Capture the cell that displays the provided text and extract its (x, y) central coordinate. 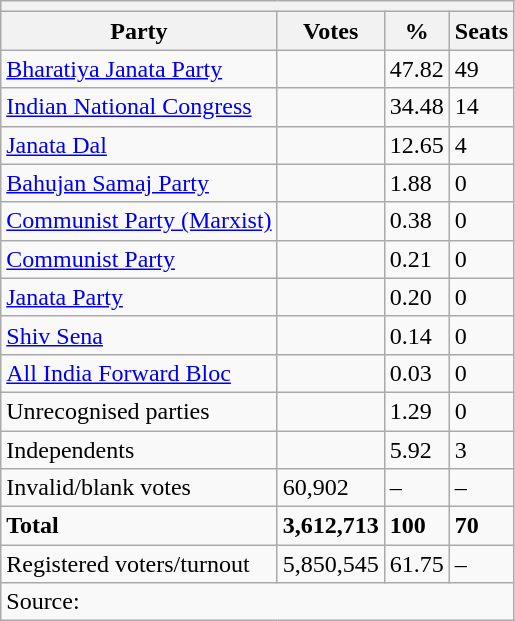
Indian National Congress (139, 107)
12.65 (416, 145)
Invalid/blank votes (139, 488)
Communist Party (Marxist) (139, 221)
% (416, 31)
Seats (481, 31)
49 (481, 69)
0.21 (416, 259)
Bahujan Samaj Party (139, 183)
Communist Party (139, 259)
0.20 (416, 297)
Independents (139, 449)
All India Forward Bloc (139, 373)
0.14 (416, 335)
Bharatiya Janata Party (139, 69)
61.75 (416, 564)
5.92 (416, 449)
Total (139, 526)
Janata Party (139, 297)
Source: (258, 602)
1.29 (416, 411)
5,850,545 (330, 564)
3,612,713 (330, 526)
3 (481, 449)
60,902 (330, 488)
14 (481, 107)
0.38 (416, 221)
34.48 (416, 107)
Votes (330, 31)
47.82 (416, 69)
Unrecognised parties (139, 411)
1.88 (416, 183)
Janata Dal (139, 145)
Party (139, 31)
100 (416, 526)
Registered voters/turnout (139, 564)
4 (481, 145)
70 (481, 526)
Shiv Sena (139, 335)
0.03 (416, 373)
